Locate the cell with the specified text and output its [x, y] center coordinate. 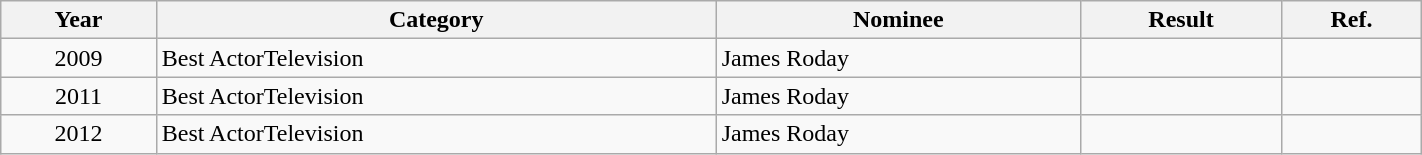
2012 [78, 134]
Ref. [1352, 20]
Result [1180, 20]
Category [436, 20]
Nominee [898, 20]
2009 [78, 58]
2011 [78, 96]
Year [78, 20]
